Extract the [x, y] coordinate from the center of the cell holding the provided text.  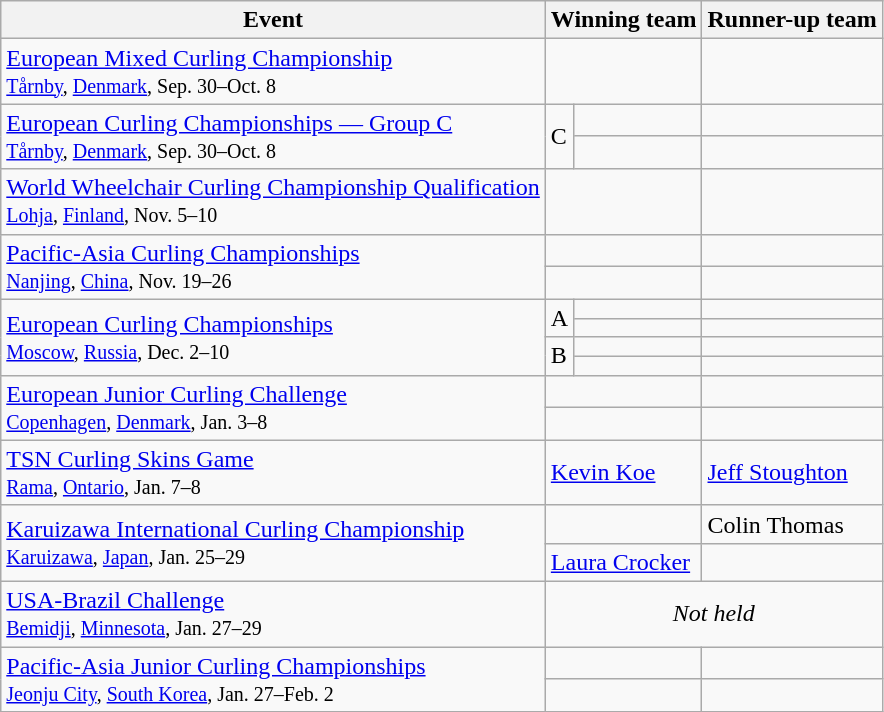
World Wheelchair Curling Championship Qualification Lohja, Finland, Nov. 5–10 [274, 202]
Laura Crocker [624, 562]
Pacific-Asia Curling Championships Nanjing, China, Nov. 19–26 [274, 266]
B [559, 356]
European Curling Championships — Group C Tårnby, Denmark, Sep. 30–Oct. 8 [274, 136]
European Junior Curling Challenge Copenhagen, Denmark, Jan. 3–8 [274, 408]
Colin Thomas [792, 524]
Runner-up team [792, 20]
Karuizawa International Curling Championship Karuizawa, Japan, Jan. 25–29 [274, 543]
TSN Curling Skins Game Rama, Ontario, Jan. 7–8 [274, 472]
Event [274, 20]
Jeff Stoughton [792, 472]
A [559, 318]
Kevin Koe [624, 472]
European Curling Championships Moscow, Russia, Dec. 2–10 [274, 337]
Winning team [624, 20]
USA-Brazil Challenge Bemidji, Minnesota, Jan. 27–29 [274, 614]
Pacific-Asia Junior Curling Championships Jeonju City, South Korea, Jan. 27–Feb. 2 [274, 678]
Not held [714, 614]
C [559, 136]
European Mixed Curling Championship Tårnby, Denmark, Sep. 30–Oct. 8 [274, 72]
